Locate the cell with the specified text and output its (X, Y) center coordinate. 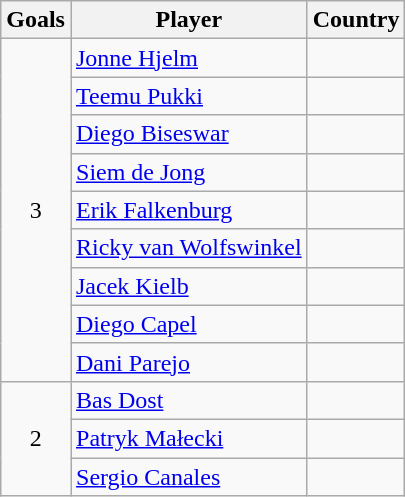
Erik Falkenburg (188, 210)
Jonne Hjelm (188, 58)
Patryk Małecki (188, 438)
Goals (36, 20)
Diego Capel (188, 324)
Diego Biseswar (188, 134)
Siem de Jong (188, 172)
Sergio Canales (188, 477)
Dani Parejo (188, 362)
Country (356, 20)
Player (188, 20)
Ricky van Wolfswinkel (188, 248)
Jacek Kielb (188, 286)
3 (36, 210)
Bas Dost (188, 400)
Teemu Pukki (188, 96)
2 (36, 438)
